Pinpoint the cell where the given text exists, returning its (X, Y) midpoint coordinate. 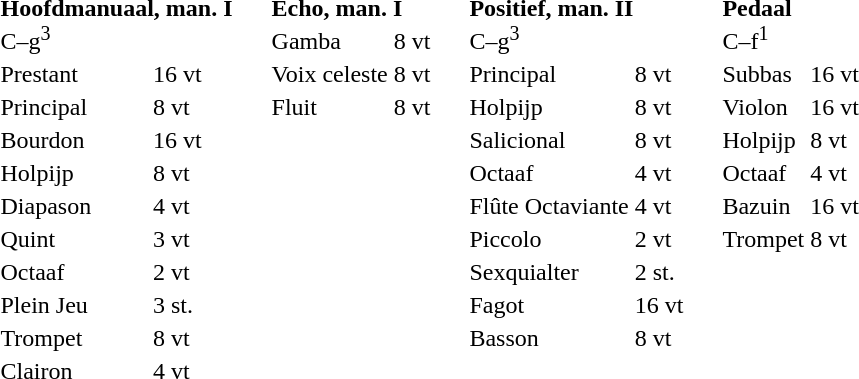
Fagot (549, 305)
Voix celeste (330, 74)
Flûte Octaviante (549, 206)
Piccolo (549, 239)
3 st. (194, 305)
Trompet (764, 239)
3 vt (194, 239)
Basson (549, 338)
Violon (764, 107)
Bazuin (764, 206)
Principal (549, 74)
Gamba (330, 41)
Fluit (330, 107)
2 st. (659, 272)
Salicional (549, 140)
Sexquialter (549, 272)
Subbas (764, 74)
